Capture the cell that displays the provided text and extract its [x, y] central coordinate. 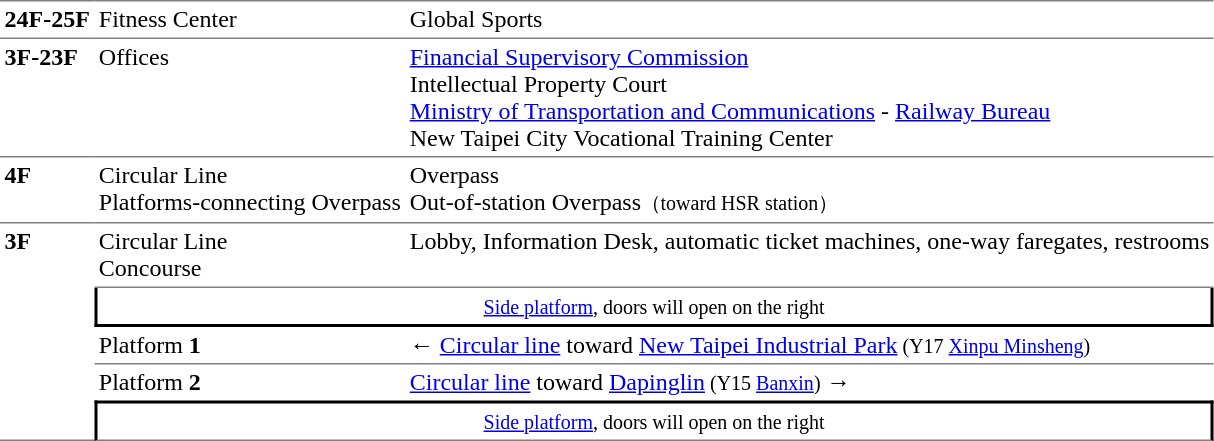
Lobby, Information Desk, automatic ticket machines, one-way faregates, restrooms [810, 256]
Circular LineConcourse [250, 256]
Circular line toward Dapinglin (Y15 Banxin) → [810, 382]
OverpassOut-of-station Overpass（toward HSR station） [810, 191]
4F [47, 191]
Offices [250, 98]
3F-23F [47, 98]
Circular LinePlatforms-connecting Overpass [250, 191]
← Circular line toward New Taipei Industrial Park (Y17 Xinpu Minsheng) [810, 346]
Platform 2 [250, 382]
Fitness Center [250, 20]
Global Sports [810, 20]
24F-25F [47, 20]
Platform 1 [250, 346]
